From the cell containing the given text, extract its center point as (x, y) coordinate. 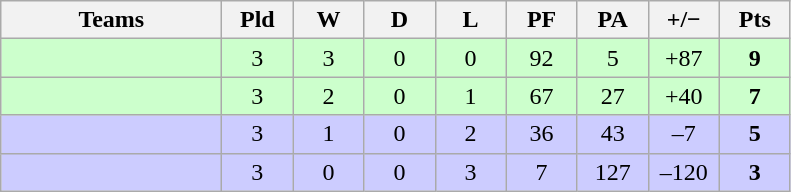
Teams (112, 20)
PF (542, 20)
92 (542, 58)
9 (754, 58)
+/− (684, 20)
D (400, 20)
–7 (684, 134)
36 (542, 134)
L (470, 20)
127 (612, 172)
PA (612, 20)
W (328, 20)
Pld (258, 20)
67 (542, 96)
43 (612, 134)
+87 (684, 58)
Pts (754, 20)
+40 (684, 96)
27 (612, 96)
–120 (684, 172)
